Output the (x, y) coordinate of the center of the cell containing the given text.  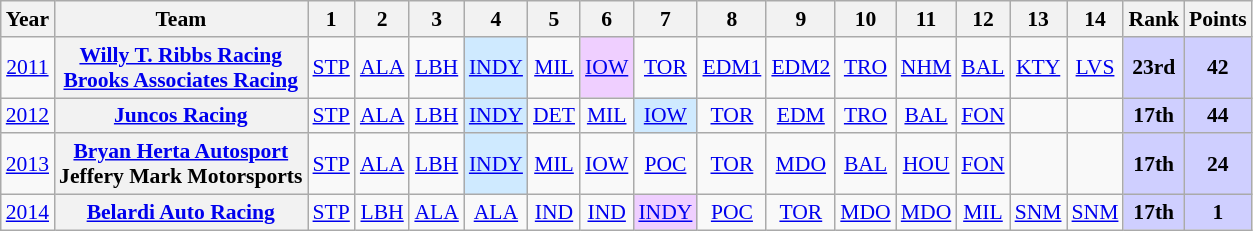
Rank (1154, 19)
13 (1038, 19)
6 (606, 19)
9 (800, 19)
2013 (28, 164)
HOU (926, 164)
Points (1218, 19)
EDM (800, 116)
EDM2 (800, 68)
7 (665, 19)
NHM (926, 68)
5 (554, 19)
23rd (1154, 68)
Juncos Racing (180, 116)
Bryan Herta AutosportJeffery Mark Motorsports (180, 164)
42 (1218, 68)
EDM1 (732, 68)
2 (382, 19)
10 (866, 19)
Team (180, 19)
3 (436, 19)
11 (926, 19)
44 (1218, 116)
12 (982, 19)
LVS (1096, 68)
Year (28, 19)
Belardi Auto Racing (180, 213)
Willy T. Ribbs RacingBrooks Associates Racing (180, 68)
24 (1218, 164)
2012 (28, 116)
KTY (1038, 68)
DET (554, 116)
2011 (28, 68)
14 (1096, 19)
2014 (28, 213)
8 (732, 19)
4 (496, 19)
